Identify which cell holds the provided text, then report its (X, Y) central coordinate. 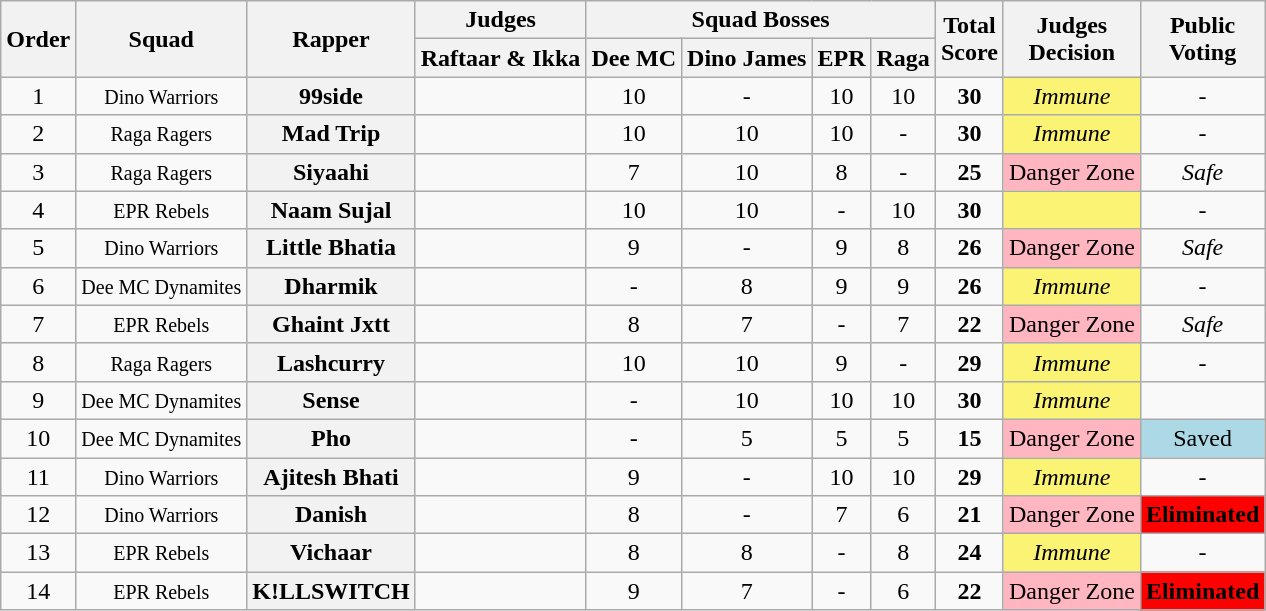
Squad Bosses (761, 20)
EPR (842, 58)
Little Bhatia (331, 248)
Saved (1202, 438)
3 (38, 172)
24 (969, 553)
Dino James (747, 58)
Raga (903, 58)
K!LLSWITCH (331, 591)
21 (969, 515)
TotalScore (969, 39)
Siyaahi (331, 172)
Pho (331, 438)
14 (38, 591)
Dharmik (331, 286)
PublicVoting (1202, 39)
Ajitesh Bhati (331, 477)
Vichaar (331, 553)
Rapper (331, 39)
Lashcurry (331, 362)
Raftaar & Ikka (500, 58)
Dee MC (634, 58)
4 (38, 210)
Danish (331, 515)
12 (38, 515)
Sense (331, 400)
15 (969, 438)
Judges (500, 20)
2 (38, 134)
Naam Sujal (331, 210)
1 (38, 96)
JudgesDecision (1072, 39)
Squad (162, 39)
99side (331, 96)
Ghaint Jxtt (331, 324)
Mad Trip (331, 134)
11 (38, 477)
13 (38, 553)
25 (969, 172)
Order (38, 39)
